Locate the cell with the specified text and output its (X, Y) center coordinate. 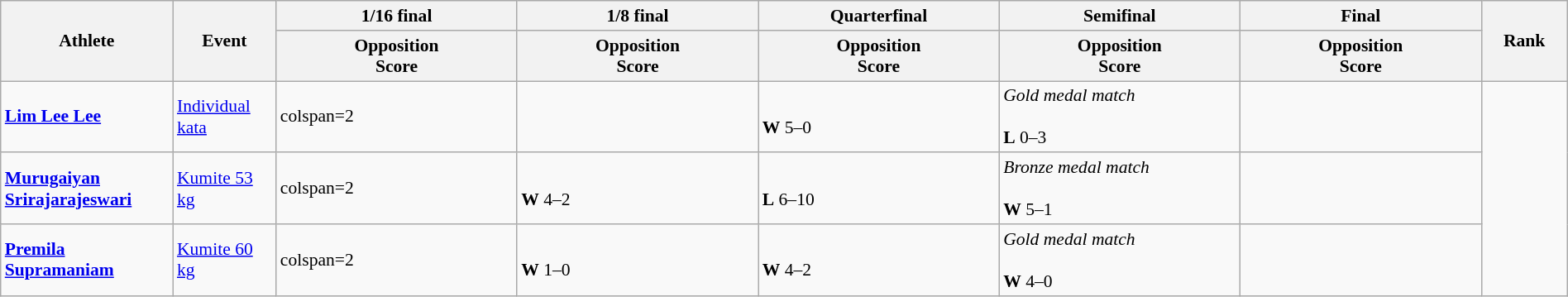
Athlete (87, 41)
1/16 final (397, 16)
Murugaiyan Srirajarajeswari (87, 189)
Premila Supramaniam (87, 260)
Rank (1524, 41)
1/8 final (637, 16)
Individual kata (225, 117)
W 1–0 (637, 260)
Lim Lee Lee (87, 117)
Kumite 60 kg (225, 260)
Gold medal matchL 0–3 (1120, 117)
Quarterfinal (878, 16)
Semifinal (1120, 16)
Bronze medal matchW 5–1 (1120, 189)
Kumite 53 kg (225, 189)
Gold medal matchW 4–0 (1120, 260)
W 5–0 (878, 117)
Final (1361, 16)
L 6–10 (878, 189)
Event (225, 41)
